Search for the cell housing the specified text and yield its [X, Y] center coordinate. 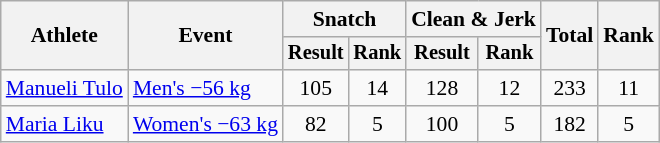
Women's −63 kg [206, 124]
82 [316, 124]
233 [570, 88]
Event [206, 36]
Athlete [64, 36]
Snatch [344, 19]
Men's −56 kg [206, 88]
182 [570, 124]
Clean & Jerk [474, 19]
100 [442, 124]
Manueli Tulo [64, 88]
Maria Liku [64, 124]
11 [628, 88]
12 [510, 88]
14 [378, 88]
128 [442, 88]
105 [316, 88]
Total [570, 36]
